Locate the cell with the specified text and output its [X, Y] center coordinate. 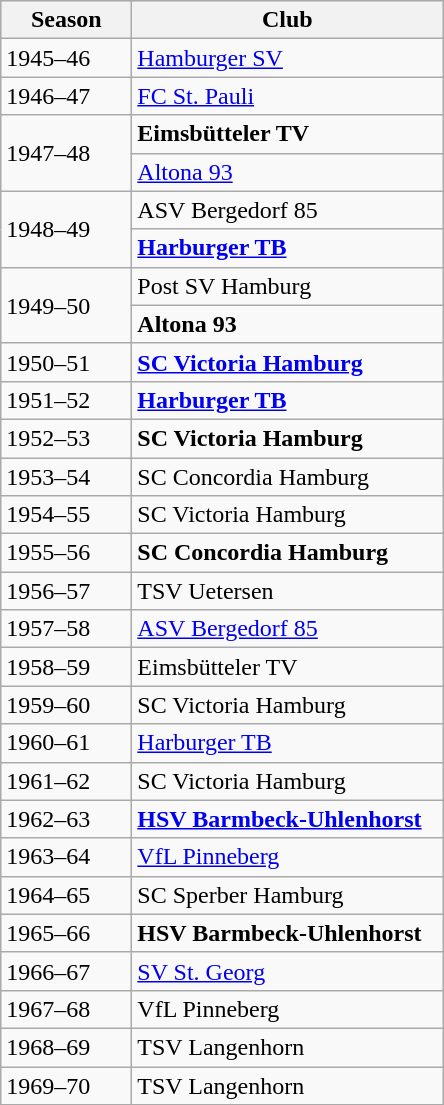
Post SV Hamburg [288, 286]
1954–55 [66, 515]
1958–59 [66, 667]
1956–57 [66, 591]
1964–65 [66, 895]
1951–52 [66, 400]
1962–63 [66, 819]
1957–58 [66, 629]
1946–47 [66, 96]
1950–51 [66, 362]
1945–46 [66, 58]
1949–50 [66, 305]
1947–48 [66, 153]
1955–56 [66, 553]
1963–64 [66, 857]
1960–61 [66, 743]
SC Sperber Hamburg [288, 895]
TSV Uetersen [288, 591]
1967–68 [66, 1009]
1969–70 [66, 1085]
1959–60 [66, 705]
FC St. Pauli [288, 96]
1948–49 [66, 229]
Hamburger SV [288, 58]
Club [288, 20]
Season [66, 20]
1952–53 [66, 438]
1965–66 [66, 933]
SV St. Georg [288, 971]
1968–69 [66, 1047]
1961–62 [66, 781]
1966–67 [66, 971]
1953–54 [66, 477]
